Return [x, y] of the center of cell containing provided text 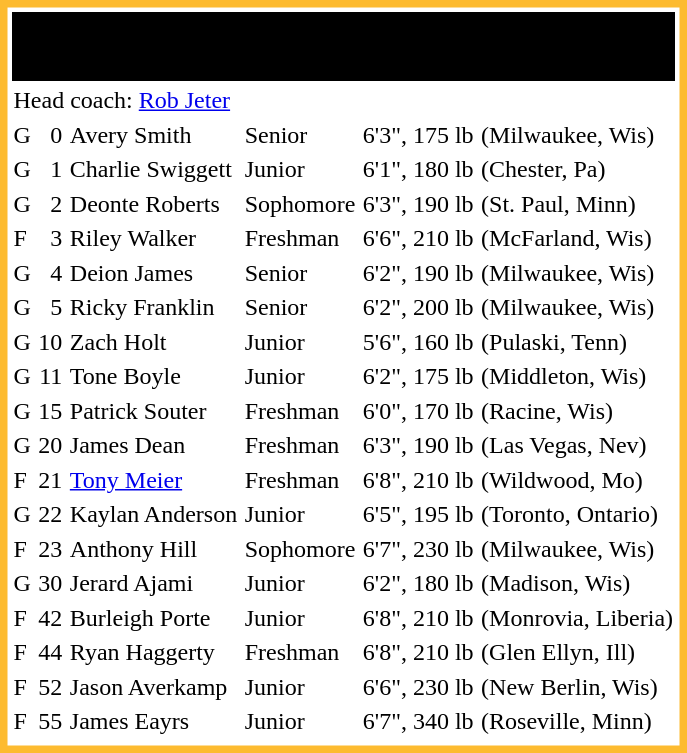
6'2", 180 lb [418, 583]
Patrick Souter [153, 411]
(New Berlin, Wis) [578, 687]
6'5", 195 lb [418, 515]
6'7", 230 lb [418, 549]
6'3", 175 lb [418, 135]
(Monrovia, Liberia) [578, 618]
(Middleton, Wis) [578, 377]
6'1", 180 lb [418, 169]
10 [50, 342]
6'6", 230 lb [418, 687]
3 [50, 239]
Ricky Franklin [153, 307]
15 [50, 411]
(Toronto, Ontario) [578, 515]
6'2", 200 lb [418, 307]
Burleigh Porte [153, 618]
4 [50, 273]
(Wildwood, Mo) [578, 480]
55 [50, 721]
(St. Paul, Minn) [578, 204]
Tone Boyle [153, 377]
6'2", 175 lb [418, 377]
6'7", 340 lb [418, 721]
42 [50, 618]
2 [50, 204]
Head coach: Rob Jeter [344, 101]
22 [50, 515]
(Racine, Wis) [578, 411]
(Madison, Wis) [578, 583]
Avery Smith [153, 135]
(McFarland, Wis) [578, 239]
5'6", 160 lb [418, 342]
20 [50, 445]
(Las Vegas, Nev) [578, 445]
(Roseville, Minn) [578, 721]
Kaylan Anderson [153, 515]
23 [50, 549]
(Pulaski, Tenn) [578, 342]
(Chester, Pa) [578, 169]
Tony Meier [153, 480]
Deonte Roberts [153, 204]
Anthony Hill [153, 549]
Milwaukee Men's Basketball2008–2009 Roster [344, 46]
James Eayrs [153, 721]
Riley Walker [153, 239]
1 [50, 169]
Jason Averkamp [153, 687]
Zach Holt [153, 342]
11 [50, 377]
30 [50, 583]
Deion James [153, 273]
0 [50, 135]
6'6", 210 lb [418, 239]
44 [50, 653]
James Dean [153, 445]
Jerard Ajami [153, 583]
6'2", 190 lb [418, 273]
Ryan Haggerty [153, 653]
5 [50, 307]
52 [50, 687]
6'0", 170 lb [418, 411]
21 [50, 480]
(Glen Ellyn, Ill) [578, 653]
Charlie Swiggett [153, 169]
